Pinpoint the cell where the given text exists, returning its [x, y] midpoint coordinate. 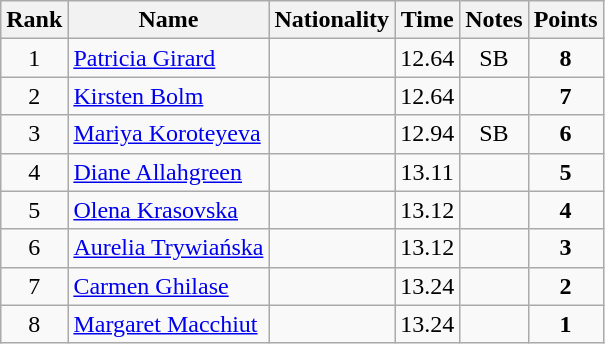
Diane Allahgreen [168, 172]
Name [168, 20]
Aurelia Trywiańska [168, 248]
Notes [494, 20]
13.11 [428, 172]
Olena Krasovska [168, 210]
Rank [34, 20]
12.94 [428, 134]
Mariya Koroteyeva [168, 134]
Points [566, 20]
Patricia Girard [168, 58]
Nationality [332, 20]
Time [428, 20]
Kirsten Bolm [168, 96]
Carmen Ghilase [168, 286]
Margaret Macchiut [168, 324]
